Provide the (X, Y) coordinate of the cell's center where the given text is located.  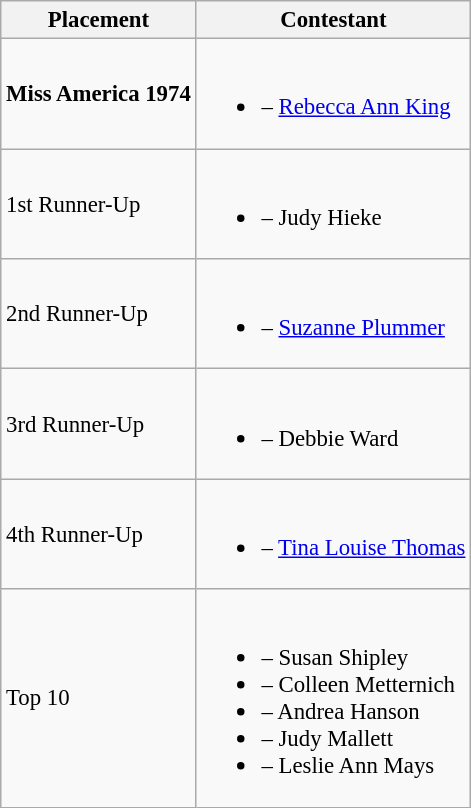
Placement (98, 20)
2nd Runner-Up (98, 314)
– Rebecca Ann King (334, 94)
– Debbie Ward (334, 424)
– Suzanne Plummer (334, 314)
3rd Runner-Up (98, 424)
– Judy Hieke (334, 204)
1st Runner-Up (98, 204)
Miss America 1974 (98, 94)
– Tina Louise Thomas (334, 534)
4th Runner-Up (98, 534)
Top 10 (98, 698)
– Susan Shipley – Colleen Metternich – Andrea Hanson – Judy Mallett – Leslie Ann Mays (334, 698)
Contestant (334, 20)
